Output the (x, y) coordinate of the center of the cell containing the given text.  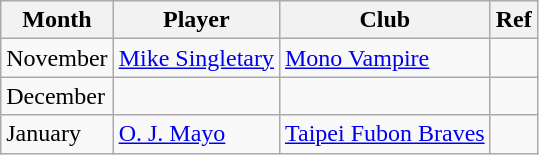
November (57, 58)
Mike Singletary (196, 58)
Taipei Fubon Braves (384, 134)
December (57, 96)
Month (57, 20)
Mono Vampire (384, 58)
January (57, 134)
Player (196, 20)
Club (384, 20)
O. J. Mayo (196, 134)
Ref (514, 20)
